Extract the [x, y] coordinate from the center of the cell holding the provided text.  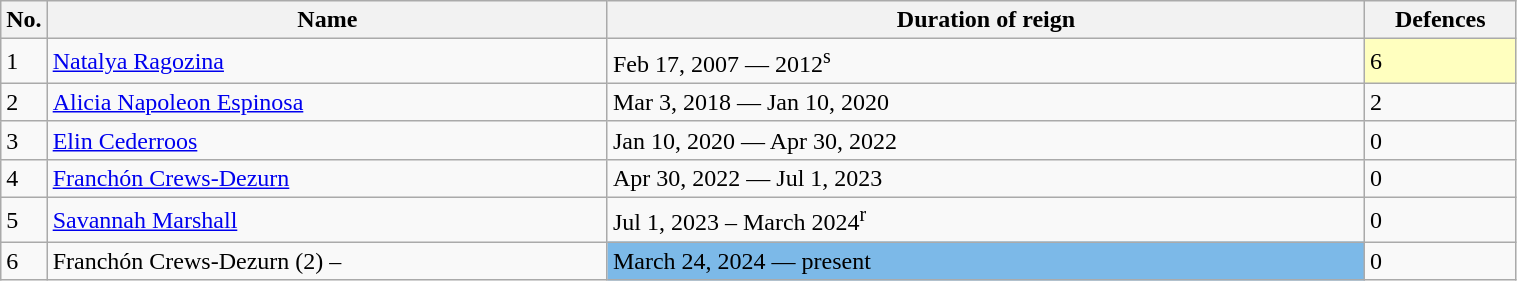
Franchón Crews-Dezurn [327, 178]
Franchón Crews-Dezurn (2) – [327, 261]
Feb 17, 2007 — 2012s [986, 62]
Jan 10, 2020 — Apr 30, 2022 [986, 140]
Jul 1, 2023 – March 2024r [986, 220]
March 24, 2024 — present [986, 261]
Natalya Ragozina [327, 62]
3 [24, 140]
Name [327, 20]
Elin Cederroos [327, 140]
No. [24, 20]
5 [24, 220]
Alicia Napoleon Espinosa [327, 102]
Apr 30, 2022 — Jul 1, 2023 [986, 178]
Savannah Marshall [327, 220]
4 [24, 178]
1 [24, 62]
Mar 3, 2018 — Jan 10, 2020 [986, 102]
Duration of reign [986, 20]
Defences [1441, 20]
